Detect which cell encompasses the target text, then output its (x, y) center coordinate. 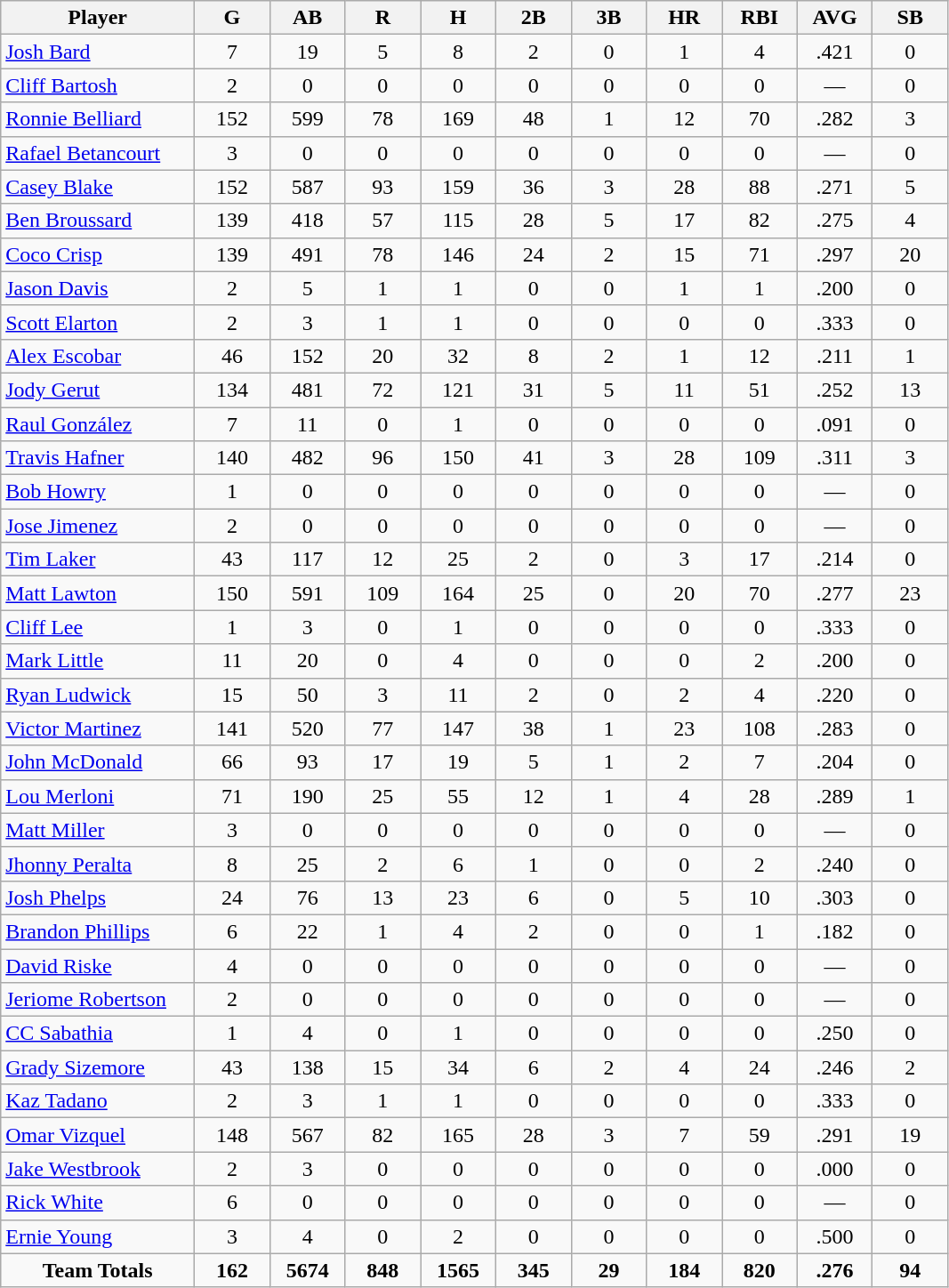
77 (382, 729)
.000 (834, 1169)
John McDonald (98, 762)
591 (308, 593)
36 (534, 187)
Cliff Bartosh (98, 85)
72 (382, 390)
.291 (834, 1135)
Raul González (98, 424)
169 (459, 119)
Josh Bard (98, 52)
22 (308, 931)
820 (760, 1270)
Rick White (98, 1203)
Alex Escobar (98, 356)
41 (534, 458)
190 (308, 796)
Casey Blake (98, 187)
Jeriome Robertson (98, 1000)
HR (685, 18)
76 (308, 898)
.271 (834, 187)
SB (911, 18)
2B (534, 18)
147 (459, 729)
115 (459, 221)
Victor Martinez (98, 729)
.282 (834, 119)
.182 (834, 931)
418 (308, 221)
Grady Sizemore (98, 1067)
AB (308, 18)
Scott Elarton (98, 322)
48 (534, 119)
55 (459, 796)
162 (233, 1270)
599 (308, 119)
146 (459, 254)
138 (308, 1067)
94 (911, 1270)
David Riske (98, 965)
.275 (834, 221)
.289 (834, 796)
.214 (834, 559)
.500 (834, 1236)
108 (760, 729)
134 (233, 390)
Jason Davis (98, 288)
38 (534, 729)
.277 (834, 593)
848 (382, 1270)
Jake Westbrook (98, 1169)
Tim Laker (98, 559)
.246 (834, 1067)
CC Sabathia (98, 1034)
164 (459, 593)
Rafael Betancourt (98, 153)
3B (608, 18)
.303 (834, 898)
Team Totals (98, 1270)
.250 (834, 1034)
57 (382, 221)
.204 (834, 762)
H (459, 18)
32 (459, 356)
Matt Miller (98, 830)
R (382, 18)
140 (233, 458)
121 (459, 390)
.276 (834, 1270)
117 (308, 559)
Cliff Lee (98, 627)
165 (459, 1135)
Josh Phelps (98, 898)
59 (760, 1135)
Travis Hafner (98, 458)
482 (308, 458)
.311 (834, 458)
.211 (834, 356)
5674 (308, 1270)
96 (382, 458)
Kaz Tadano (98, 1101)
50 (308, 695)
Ronnie Belliard (98, 119)
520 (308, 729)
Jose Jimenez (98, 526)
Mark Little (98, 661)
G (233, 18)
.297 (834, 254)
148 (233, 1135)
Coco Crisp (98, 254)
34 (459, 1067)
AVG (834, 18)
Ernie Young (98, 1236)
Ryan Ludwick (98, 695)
Player (98, 18)
51 (760, 390)
.252 (834, 390)
141 (233, 729)
29 (608, 1270)
Bob Howry (98, 492)
184 (685, 1270)
491 (308, 254)
Lou Merloni (98, 796)
345 (534, 1270)
Jhonny Peralta (98, 864)
66 (233, 762)
159 (459, 187)
Omar Vizquel (98, 1135)
481 (308, 390)
.220 (834, 695)
.283 (834, 729)
.091 (834, 424)
Ben Broussard (98, 221)
Matt Lawton (98, 593)
46 (233, 356)
1565 (459, 1270)
RBI (760, 18)
587 (308, 187)
31 (534, 390)
567 (308, 1135)
Jody Gerut (98, 390)
.421 (834, 52)
.240 (834, 864)
88 (760, 187)
Brandon Phillips (98, 931)
10 (760, 898)
